Detect which cell encompasses the target text, then output its [x, y] center coordinate. 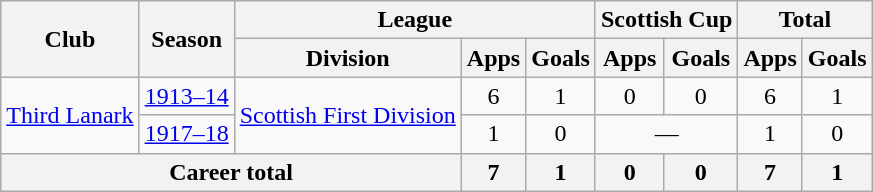
Club [70, 39]
— [666, 134]
1913–14 [186, 96]
Scottish First Division [348, 115]
League [414, 20]
Third Lanark [70, 115]
Total [805, 20]
Season [186, 39]
Scottish Cup [666, 20]
Career total [232, 172]
1917–18 [186, 134]
Division [348, 58]
